Return (x, y) of the center of cell containing provided text 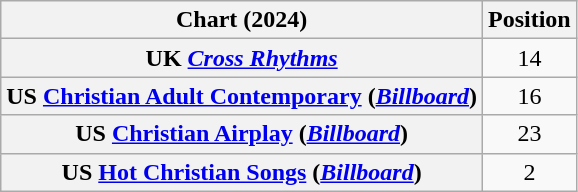
US Hot Christian Songs (Billboard) (242, 172)
US Christian Adult Contemporary (Billboard) (242, 96)
2 (530, 172)
Position (530, 20)
23 (530, 134)
Chart (2024) (242, 20)
14 (530, 58)
16 (530, 96)
UK Cross Rhythms (242, 58)
US Christian Airplay (Billboard) (242, 134)
